Provide the (X, Y) coordinate of the cell's center where the given text is located.  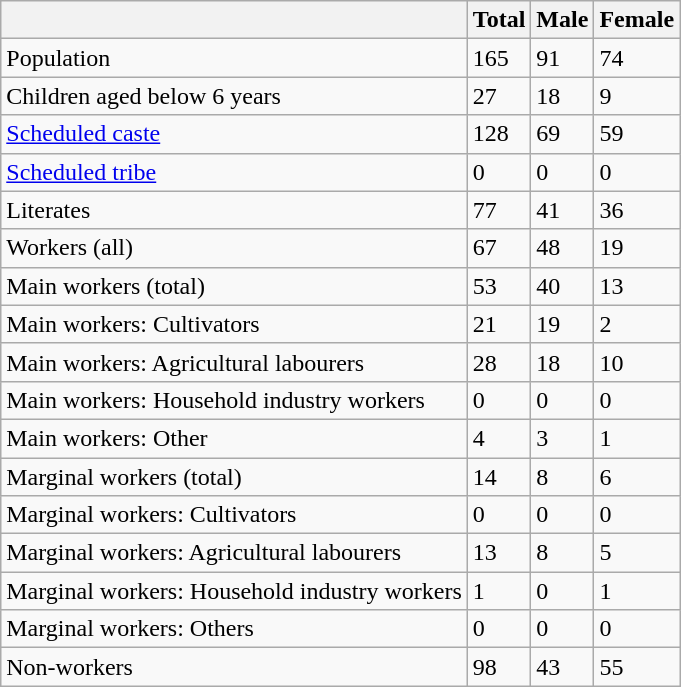
9 (637, 96)
2 (637, 324)
40 (562, 286)
14 (499, 477)
Workers (all) (234, 248)
48 (562, 248)
Marginal workers: Others (234, 629)
69 (562, 134)
Total (499, 20)
98 (499, 667)
67 (499, 248)
6 (637, 477)
Scheduled caste (234, 134)
Main workers: Agricultural labourers (234, 362)
Main workers: Cultivators (234, 324)
Main workers: Household industry workers (234, 400)
165 (499, 58)
27 (499, 96)
Population (234, 58)
77 (499, 210)
55 (637, 667)
41 (562, 210)
53 (499, 286)
91 (562, 58)
Scheduled tribe (234, 172)
59 (637, 134)
28 (499, 362)
3 (562, 438)
4 (499, 438)
Marginal workers: Agricultural labourers (234, 553)
36 (637, 210)
Male (562, 20)
21 (499, 324)
Literates (234, 210)
Female (637, 20)
Marginal workers: Household industry workers (234, 591)
74 (637, 58)
Children aged below 6 years (234, 96)
Non-workers (234, 667)
Marginal workers (total) (234, 477)
Main workers: Other (234, 438)
10 (637, 362)
128 (499, 134)
Marginal workers: Cultivators (234, 515)
5 (637, 553)
43 (562, 667)
Main workers (total) (234, 286)
